Return [X, Y] of the center of cell containing provided text 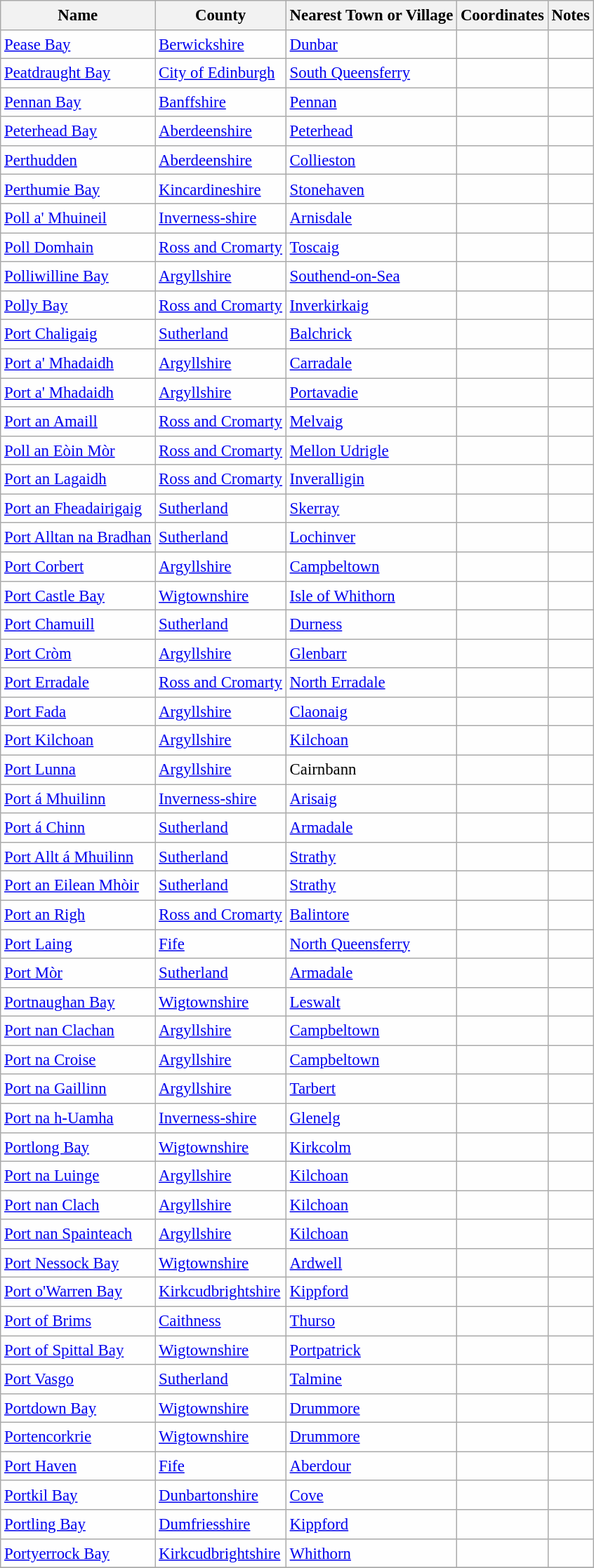
Carradale [371, 363]
Lochinver [371, 537]
Notes [570, 15]
Peterhead [371, 130]
Port Erradale [78, 682]
Port Corbert [78, 567]
Claonaig [371, 711]
Skerray [371, 508]
South Queensferry [371, 73]
Port Cròm [78, 654]
Port Mòr [78, 972]
Collieston [371, 160]
Caithness [220, 1320]
Melvaig [371, 421]
Port Laing [78, 944]
Aberdour [371, 1466]
Port an Righ [78, 915]
Pennan Bay [78, 102]
Portdown Bay [78, 1409]
Polliwilline Bay [78, 276]
Kincardineshire [220, 189]
Talmine [371, 1379]
Portavadie [371, 393]
Kirkcolm [371, 1146]
Balintore [371, 915]
Portnaughan Bay [78, 1002]
Pease Bay [78, 43]
Arnisdale [371, 219]
Portyerrock Bay [78, 1553]
Glenbarr [371, 654]
Durness [371, 624]
Banffshire [220, 102]
Port Haven [78, 1466]
Poll an Eòin Mòr [78, 450]
Port Allt á Mhuilinn [78, 857]
Port an Lagaidh [78, 480]
Mellon Udrigle [371, 450]
Southend-on-Sea [371, 276]
Tarbert [371, 1089]
Port nan Clachan [78, 1031]
Dumfriesshire [220, 1524]
Port á Mhuilinn [78, 798]
Cove [371, 1496]
Port an Amaill [78, 421]
Port na Croise [78, 1059]
Poll a' Mhuineil [78, 219]
Port o'Warren Bay [78, 1292]
Cairnbann [371, 769]
Thurso [371, 1320]
Berwickshire [220, 43]
Peterhead Bay [78, 130]
Portkil Bay [78, 1496]
Portling Bay [78, 1524]
Isle of Whithorn [371, 595]
County [220, 15]
Portpatrick [371, 1350]
Port á Chinn [78, 828]
Poll Domhain [78, 247]
Dunbar [371, 43]
Perthumie Bay [78, 189]
Peatdraught Bay [78, 73]
Port an Fheadairigaig [78, 508]
Stonehaven [371, 189]
Perthudden [78, 160]
Dunbartonshire [220, 1496]
Port Nessock Bay [78, 1263]
City of Edinburgh [220, 73]
Port Kilchoan [78, 741]
Balchrick [371, 334]
Coordinates [503, 15]
Toscaig [371, 247]
Port of Brims [78, 1320]
Leswalt [371, 1002]
Whithorn [371, 1553]
Port na Gaillinn [78, 1089]
Inverkirkaig [371, 306]
Inveralligin [371, 480]
Port nan Clach [78, 1205]
Port nan Spainteach [78, 1233]
Arisaig [371, 798]
Portencorkrie [78, 1437]
Port Lunna [78, 769]
Glenelg [371, 1118]
Port na h-Uamha [78, 1118]
Port Fada [78, 711]
Pennan [371, 102]
Port Castle Bay [78, 595]
Name [78, 15]
Port of Spittal Bay [78, 1350]
North Erradale [371, 682]
Port Alltan na Bradhan [78, 537]
Port Vasgo [78, 1379]
Port Chaligaig [78, 334]
Portlong Bay [78, 1146]
Nearest Town or Village [371, 15]
Ardwell [371, 1263]
Port an Eilean Mhòir [78, 885]
North Queensferry [371, 944]
Port Chamuill [78, 624]
Polly Bay [78, 306]
Port na Luinge [78, 1176]
